Return (x, y) of the center of cell containing provided text 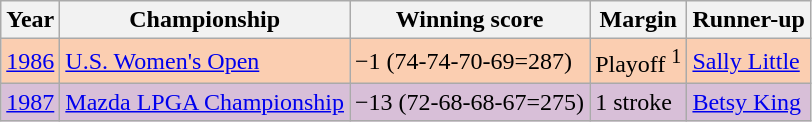
−1 (74-74-70-69=287) (470, 62)
Mazda LPGA Championship (205, 102)
Runner-up (749, 20)
Playoff 1 (638, 62)
Winning score (470, 20)
U.S. Women's Open (205, 62)
Championship (205, 20)
1986 (30, 62)
1 stroke (638, 102)
−13 (72-68-68-67=275) (470, 102)
Betsy King (749, 102)
Sally Little (749, 62)
Year (30, 20)
Margin (638, 20)
1987 (30, 102)
